Locate the cell with the specified text and output its (X, Y) center coordinate. 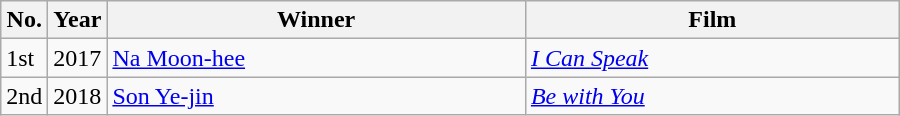
Year (78, 20)
Son Ye-jin (316, 96)
1st (24, 58)
Winner (316, 20)
2nd (24, 96)
Be with You (712, 96)
2017 (78, 58)
Na Moon-hee (316, 58)
I Can Speak (712, 58)
2018 (78, 96)
No. (24, 20)
Film (712, 20)
